Find where the given text appears and provide that cell's center as (x, y) coordinate. 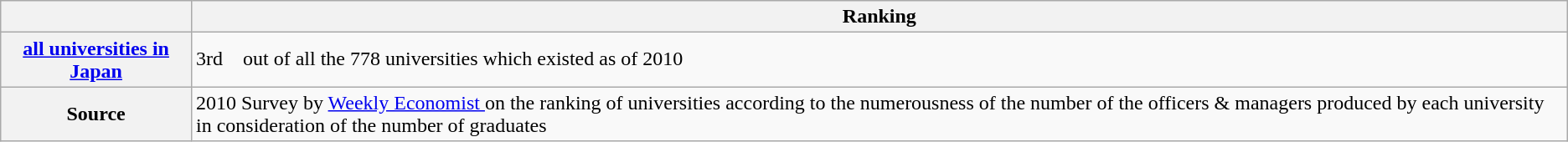
3rd out of all the 778 universities which existed as of 2010 (879, 60)
all universities in Japan (96, 60)
Source (96, 114)
Ranking (879, 17)
